Detect which cell encompasses the target text, then output its [x, y] center coordinate. 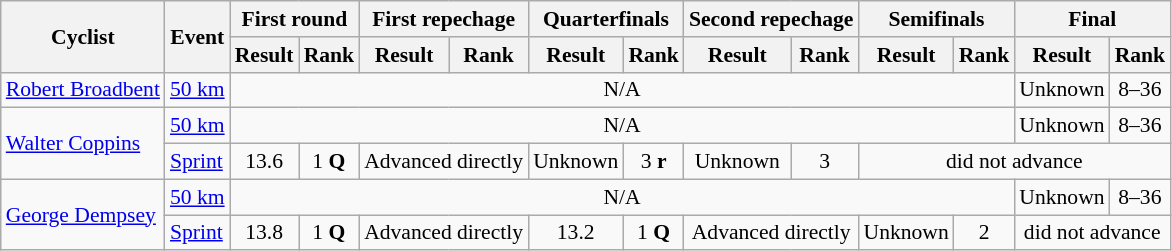
13.6 [264, 162]
First repechage [444, 19]
13.2 [576, 233]
2 [984, 233]
Quarterfinals [606, 19]
Robert Broadbent [83, 90]
Event [198, 36]
Walter Coppins [83, 144]
Cyclist [83, 36]
Final [1092, 19]
George Dempsey [83, 214]
13.8 [264, 233]
Second repechage [772, 19]
First round [294, 19]
Semifinals [936, 19]
3 r [654, 162]
3 [825, 162]
